Extract the [x, y] coordinate from the center of the cell holding the provided text.  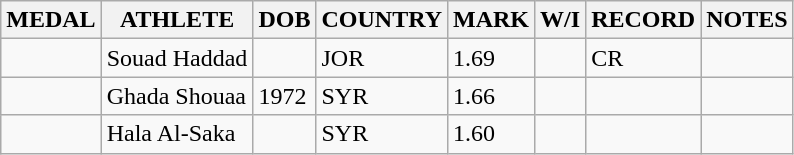
Hala Al-Saka [177, 134]
JOR [382, 58]
DOB [284, 20]
1972 [284, 96]
MEDAL [51, 20]
Ghada Shouaa [177, 96]
CR [644, 58]
1.66 [490, 96]
1.60 [490, 134]
1.69 [490, 58]
RECORD [644, 20]
COUNTRY [382, 20]
W/I [560, 20]
MARK [490, 20]
ATHLETE [177, 20]
NOTES [747, 20]
Souad Haddad [177, 58]
